Detect which cell encompasses the target text, then output its [x, y] center coordinate. 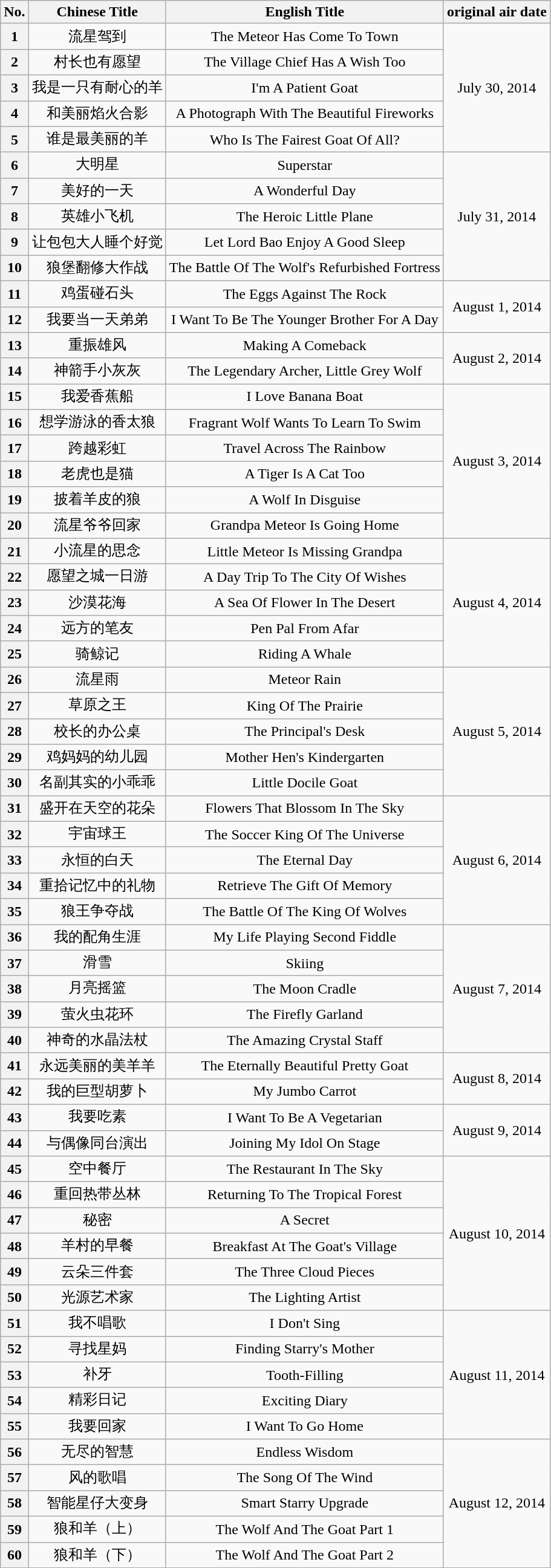
愿望之城一日游 [97, 577]
云朵三件套 [97, 1272]
original air date [497, 12]
萤火虫花环 [97, 1015]
August 1, 2014 [497, 306]
King Of The Prairie [305, 705]
The Eggs Against The Rock [305, 294]
9 [15, 242]
43 [15, 1117]
41 [15, 1065]
Meteor Rain [305, 680]
鸡蛋碰石头 [97, 294]
A Tiger Is A Cat Too [305, 474]
鸡妈妈的幼儿园 [97, 757]
3 [15, 88]
无尽的智慧 [97, 1453]
寻找星妈 [97, 1350]
永恒的白天 [97, 860]
Exciting Diary [305, 1400]
Breakfast At The Goat's Village [305, 1246]
月亮摇篮 [97, 989]
10 [15, 268]
46 [15, 1195]
August 5, 2014 [497, 732]
4 [15, 114]
36 [15, 937]
I Don't Sing [305, 1323]
The Amazing Crystal Staff [305, 1040]
重振雄风 [97, 346]
智能星仔大变身 [97, 1503]
流星驾到 [97, 36]
July 30, 2014 [497, 88]
The Three Cloud Pieces [305, 1272]
神奇的水晶法杖 [97, 1040]
12 [15, 319]
53 [15, 1375]
40 [15, 1040]
The Lighting Artist [305, 1298]
24 [15, 629]
我要吃素 [97, 1117]
狼王争夺战 [97, 912]
我是一只有耐心的羊 [97, 88]
让包包大人睡个好觉 [97, 242]
Fragrant Wolf Wants To Learn To Swim [305, 422]
51 [15, 1323]
The Eternal Day [305, 860]
秘密 [97, 1220]
I Love Banana Boat [305, 397]
沙漠花海 [97, 602]
6 [15, 166]
The Meteor Has Come To Town [305, 36]
47 [15, 1220]
2 [15, 62]
37 [15, 963]
23 [15, 602]
August 3, 2014 [497, 461]
羊村的早餐 [97, 1246]
跨越彩虹 [97, 449]
50 [15, 1298]
59 [15, 1529]
I'm A Patient Goat [305, 88]
A Wonderful Day [305, 191]
54 [15, 1400]
盛开在天空的花朵 [97, 809]
我的巨型胡萝卜 [97, 1092]
57 [15, 1478]
35 [15, 912]
27 [15, 705]
滑雪 [97, 963]
Little Docile Goat [305, 782]
重拾记忆中的礼物 [97, 885]
Endless Wisdom [305, 1453]
August 6, 2014 [497, 860]
我不唱歌 [97, 1323]
English Title [305, 12]
美好的一天 [97, 191]
16 [15, 422]
骑鲸记 [97, 654]
52 [15, 1350]
The Principal's Desk [305, 732]
Skiing [305, 963]
Smart Starry Upgrade [305, 1503]
与偶像同台演出 [97, 1143]
21 [15, 551]
I Want To Be The Younger Brother For A Day [305, 319]
我要当一天弟弟 [97, 319]
11 [15, 294]
名副其实的小乖乖 [97, 782]
1 [15, 36]
45 [15, 1169]
我的配角生涯 [97, 937]
The Battle Of The King Of Wolves [305, 912]
39 [15, 1015]
空中餐厅 [97, 1169]
38 [15, 989]
神箭手小灰灰 [97, 371]
Flowers That Blossom In The Sky [305, 809]
44 [15, 1143]
Making A Comeback [305, 346]
The Firefly Garland [305, 1015]
The Heroic Little Plane [305, 216]
Mother Hen's Kindergarten [305, 757]
A Sea Of Flower In The Desert [305, 602]
The Legendary Archer, Little Grey Wolf [305, 371]
My Life Playing Second Fiddle [305, 937]
精彩日记 [97, 1400]
Joining My Idol On Stage [305, 1143]
5 [15, 139]
永远美丽的美羊羊 [97, 1065]
26 [15, 680]
小流星的思念 [97, 551]
Pen Pal From Afar [305, 629]
31 [15, 809]
重回热带丛林 [97, 1195]
July 31, 2014 [497, 216]
33 [15, 860]
August 8, 2014 [497, 1079]
18 [15, 474]
流星雨 [97, 680]
Let Lord Bao Enjoy A Good Sleep [305, 242]
August 7, 2014 [497, 988]
Retrieve The Gift Of Memory [305, 885]
狼堡翻修大作战 [97, 268]
29 [15, 757]
August 4, 2014 [497, 602]
The Wolf And The Goat Part 2 [305, 1555]
22 [15, 577]
A Photograph With The Beautiful Fireworks [305, 114]
The Soccer King Of The Universe [305, 834]
Grandpa Meteor Is Going Home [305, 526]
老虎也是猫 [97, 474]
Finding Starry's Mother [305, 1350]
August 9, 2014 [497, 1130]
远方的笔友 [97, 629]
Travel Across The Rainbow [305, 449]
8 [15, 216]
村长也有愿望 [97, 62]
Who Is The Fairest Goat Of All? [305, 139]
28 [15, 732]
Superstar [305, 166]
A Day Trip To The City Of Wishes [305, 577]
30 [15, 782]
Little Meteor Is Missing Grandpa [305, 551]
The Song Of The Wind [305, 1478]
August 10, 2014 [497, 1234]
48 [15, 1246]
32 [15, 834]
25 [15, 654]
49 [15, 1272]
光源艺术家 [97, 1298]
15 [15, 397]
7 [15, 191]
42 [15, 1092]
披着羊皮的狼 [97, 499]
Chinese Title [97, 12]
60 [15, 1555]
The Moon Cradle [305, 989]
Riding A Whale [305, 654]
The Battle Of The Wolf's Refurbished Fortress [305, 268]
狼和羊（下） [97, 1555]
August 11, 2014 [497, 1375]
August 2, 2014 [497, 358]
校长的办公桌 [97, 732]
A Secret [305, 1220]
58 [15, 1503]
草原之王 [97, 705]
I Want To Be A Vegetarian [305, 1117]
19 [15, 499]
14 [15, 371]
我爱香蕉船 [97, 397]
The Eternally Beautiful Pretty Goat [305, 1065]
34 [15, 885]
大明星 [97, 166]
宇宙球王 [97, 834]
My Jumbo Carrot [305, 1092]
I Want To Go Home [305, 1426]
流星爷爷回家 [97, 526]
狼和羊（上） [97, 1529]
The Wolf And The Goat Part 1 [305, 1529]
The Restaurant In The Sky [305, 1169]
August 12, 2014 [497, 1503]
想学游泳的香太狼 [97, 422]
Returning To The Tropical Forest [305, 1195]
The Village Chief Has A Wish Too [305, 62]
13 [15, 346]
20 [15, 526]
17 [15, 449]
风的歌唱 [97, 1478]
No. [15, 12]
A Wolf In Disguise [305, 499]
56 [15, 1453]
Tooth-Filling [305, 1375]
补牙 [97, 1375]
英雄小飞机 [97, 216]
55 [15, 1426]
我要回家 [97, 1426]
谁是最美丽的羊 [97, 139]
和美丽焰火合影 [97, 114]
